Output the (x, y) coordinate of the center of the cell containing the given text.  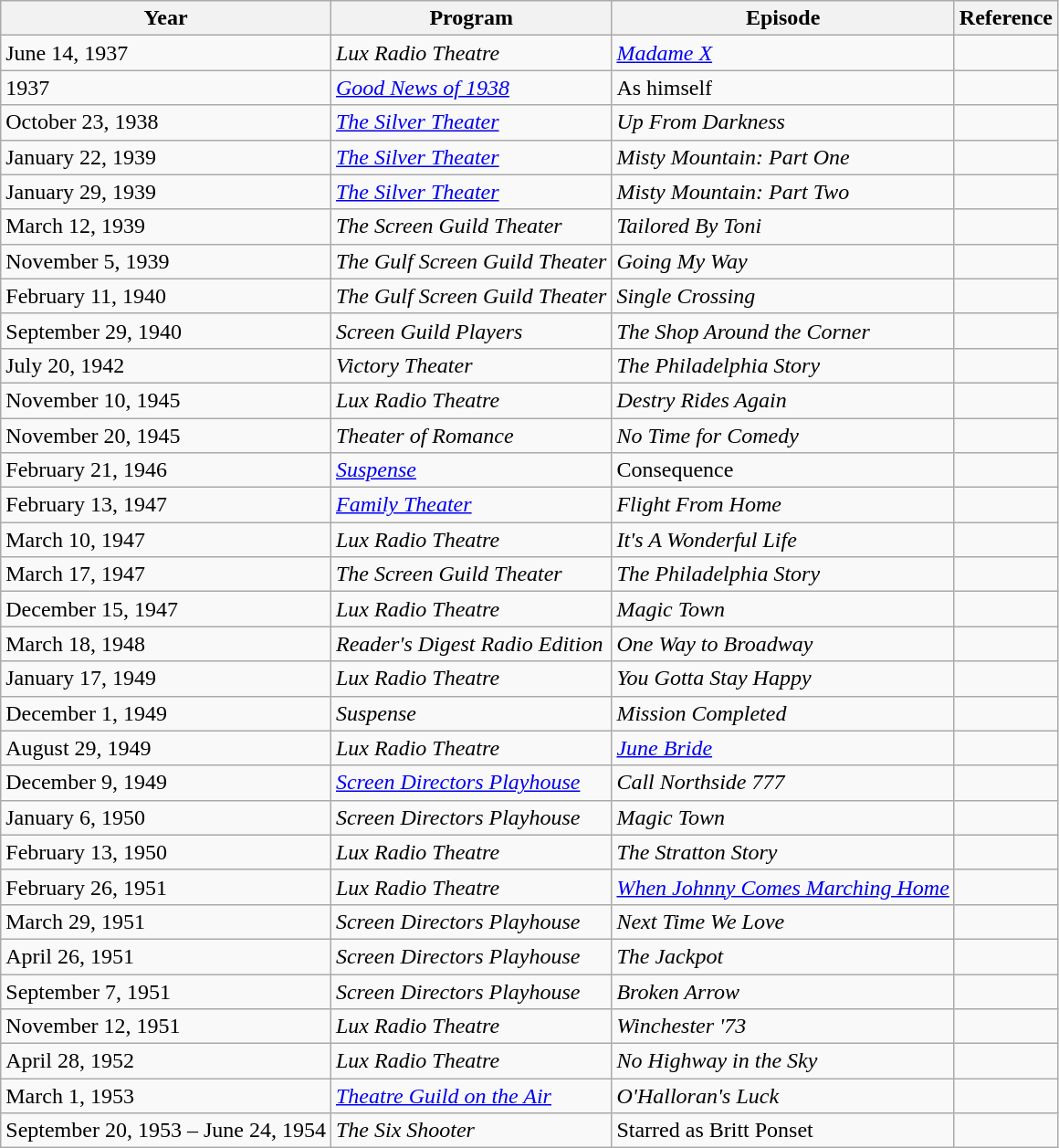
Episode (783, 18)
Destry Rides Again (783, 400)
July 20, 1942 (166, 365)
Family Theater (471, 505)
March 12, 1939 (166, 226)
June 14, 1937 (166, 53)
Consequence (783, 470)
January 6, 1950 (166, 817)
September 20, 1953 – June 24, 1954 (166, 1131)
Broken Arrow (783, 991)
December 15, 1947 (166, 609)
November 20, 1945 (166, 436)
January 17, 1949 (166, 679)
Mission Completed (783, 713)
March 29, 1951 (166, 922)
Victory Theater (471, 365)
Next Time We Love (783, 922)
December 9, 1949 (166, 783)
Madame X (783, 53)
The Jackpot (783, 956)
September 29, 1940 (166, 331)
The Six Shooter (471, 1131)
Starred as Britt Ponset (783, 1131)
February 13, 1947 (166, 505)
March 1, 1953 (166, 1096)
Going My Way (783, 261)
One Way to Broadway (783, 644)
April 28, 1952 (166, 1061)
Call Northside 777 (783, 783)
Winchester '73 (783, 1027)
January 29, 1939 (166, 192)
As himself (783, 88)
When Johnny Comes Marching Home (783, 887)
1937 (166, 88)
February 26, 1951 (166, 887)
Tailored By Toni (783, 226)
The Stratton Story (783, 852)
Reference (1006, 18)
March 18, 1948 (166, 644)
Up From Darkness (783, 122)
November 12, 1951 (166, 1027)
Flight From Home (783, 505)
Misty Mountain: Part One (783, 157)
February 21, 1946 (166, 470)
Year (166, 18)
No Highway in the Sky (783, 1061)
March 17, 1947 (166, 574)
February 13, 1950 (166, 852)
June Bride (783, 748)
October 23, 1938 (166, 122)
August 29, 1949 (166, 748)
Good News of 1938 (471, 88)
Reader's Digest Radio Edition (471, 644)
You Gotta Stay Happy (783, 679)
January 22, 1939 (166, 157)
The Shop Around the Corner (783, 331)
Theater of Romance (471, 436)
O'Halloran's Luck (783, 1096)
March 10, 1947 (166, 540)
September 7, 1951 (166, 991)
Single Crossing (783, 296)
November 10, 1945 (166, 400)
December 1, 1949 (166, 713)
November 5, 1939 (166, 261)
No Time for Comedy (783, 436)
Theatre Guild on the Air (471, 1096)
April 26, 1951 (166, 956)
February 11, 1940 (166, 296)
Screen Guild Players (471, 331)
Program (471, 18)
Misty Mountain: Part Two (783, 192)
It's A Wonderful Life (783, 540)
